From the cell containing the given text, extract its center point as (X, Y) coordinate. 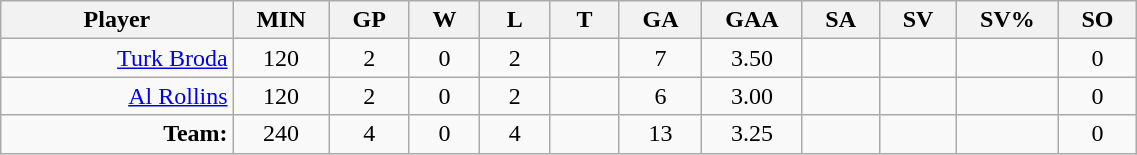
SA (840, 20)
Player (117, 20)
L (515, 20)
GP (369, 20)
GA (660, 20)
6 (660, 96)
SO (1098, 20)
SV (918, 20)
MIN (281, 20)
Team: (117, 134)
3.00 (752, 96)
13 (660, 134)
240 (281, 134)
7 (660, 58)
T (585, 20)
3.50 (752, 58)
SV% (1008, 20)
Al Rollins (117, 96)
W (444, 20)
Turk Broda (117, 58)
GAA (752, 20)
3.25 (752, 134)
